Find where the given text appears and provide that cell's center as [X, Y] coordinate. 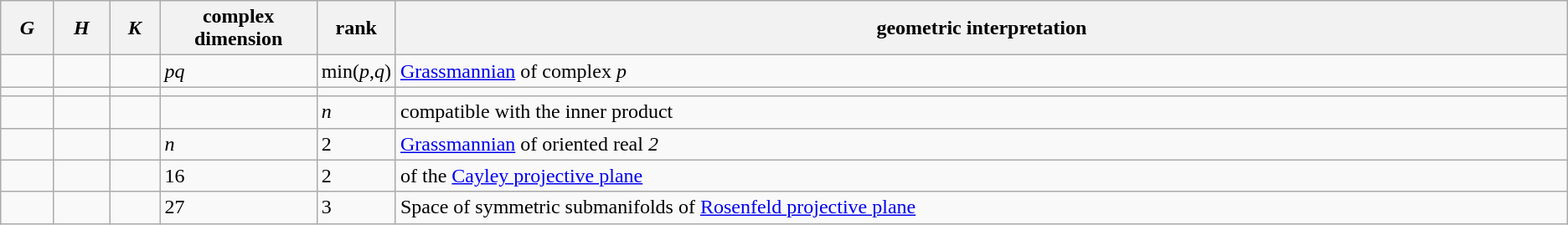
Grassmannian of oriented real 2 [982, 144]
H [81, 28]
compatible with the inner product [982, 112]
Space of symmetric submanifolds of Rosenfeld projective plane [982, 207]
min(p,q) [356, 71]
3 [356, 207]
rank [356, 28]
Grassmannian of complex p [982, 71]
K [135, 28]
complex dimension [238, 28]
of the Cayley projective plane [982, 176]
geometric interpretation [982, 28]
27 [238, 207]
G [27, 28]
pq [238, 71]
16 [238, 176]
